Determine the (x, y) coordinate at the center of the cell enclosing the given text.  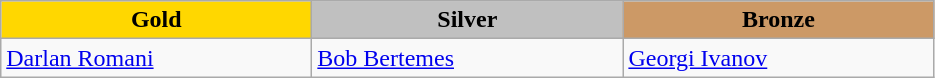
Bob Bertemes (468, 58)
Georgi Ivanov (778, 58)
Darlan Romani (156, 58)
Silver (468, 20)
Gold (156, 20)
Bronze (778, 20)
